Output the (X, Y) coordinate of the center of the cell containing the given text.  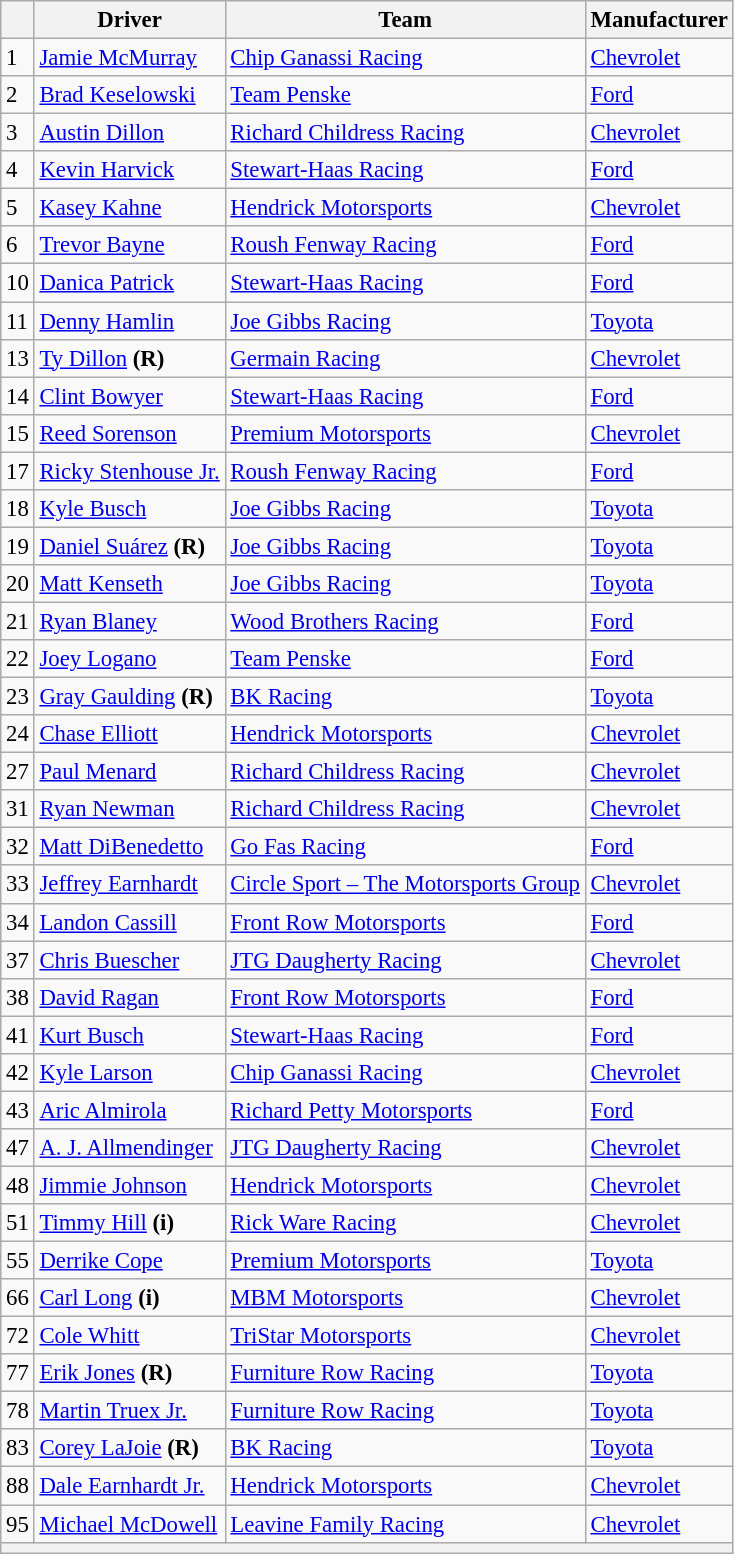
38 (18, 997)
A. J. Allmendinger (130, 1148)
6 (18, 245)
22 (18, 659)
3 (18, 133)
Jeffrey Earnhardt (130, 885)
Leavine Family Racing (405, 1524)
Manufacturer (659, 20)
33 (18, 885)
78 (18, 1411)
Derrike Cope (130, 1261)
66 (18, 1298)
95 (18, 1524)
Rick Ware Racing (405, 1223)
Ryan Newman (130, 809)
14 (18, 396)
32 (18, 847)
5 (18, 208)
Chase Elliott (130, 734)
Brad Keselowski (130, 95)
34 (18, 922)
David Ragan (130, 997)
MBM Motorsports (405, 1298)
15 (18, 433)
Wood Brothers Racing (405, 621)
Chris Buescher (130, 960)
20 (18, 584)
42 (18, 1073)
Gray Gaulding (R) (130, 697)
18 (18, 509)
Clint Bowyer (130, 396)
24 (18, 734)
Richard Petty Motorsports (405, 1110)
Driver (130, 20)
37 (18, 960)
4 (18, 170)
Carl Long (i) (130, 1298)
43 (18, 1110)
47 (18, 1148)
Erik Jones (R) (130, 1373)
Kyle Larson (130, 1073)
31 (18, 809)
Jimmie Johnson (130, 1185)
41 (18, 1035)
Joey Logano (130, 659)
Ricky Stenhouse Jr. (130, 471)
1 (18, 58)
Kyle Busch (130, 509)
2 (18, 95)
Kevin Harvick (130, 170)
21 (18, 621)
Cole Whitt (130, 1336)
Landon Cassill (130, 922)
Ryan Blaney (130, 621)
Circle Sport – The Motorsports Group (405, 885)
Kasey Kahne (130, 208)
Reed Sorenson (130, 433)
10 (18, 283)
Daniel Suárez (R) (130, 546)
Corey LaJoie (R) (130, 1449)
11 (18, 321)
Matt Kenseth (130, 584)
Germain Racing (405, 358)
Austin Dillon (130, 133)
51 (18, 1223)
55 (18, 1261)
Go Fas Racing (405, 847)
23 (18, 697)
77 (18, 1373)
Dale Earnhardt Jr. (130, 1486)
Martin Truex Jr. (130, 1411)
Paul Menard (130, 772)
27 (18, 772)
Timmy Hill (i) (130, 1223)
Denny Hamlin (130, 321)
13 (18, 358)
72 (18, 1336)
83 (18, 1449)
Danica Patrick (130, 283)
Matt DiBenedetto (130, 847)
Kurt Busch (130, 1035)
Michael McDowell (130, 1524)
Aric Almirola (130, 1110)
Trevor Bayne (130, 245)
19 (18, 546)
Ty Dillon (R) (130, 358)
17 (18, 471)
Team (405, 20)
48 (18, 1185)
Jamie McMurray (130, 58)
TriStar Motorsports (405, 1336)
88 (18, 1486)
